Provide the [x, y] coordinate of the cell's center where the given text is located.  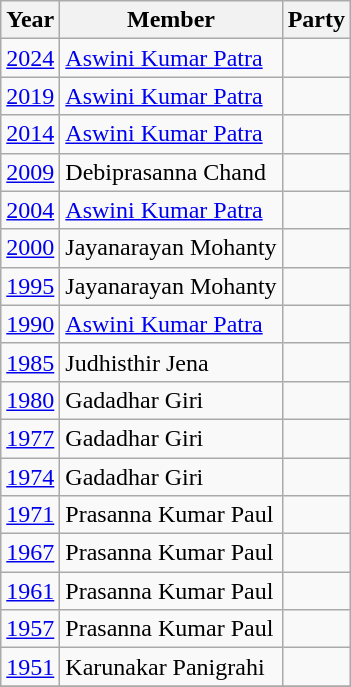
1977 [30, 438]
1957 [30, 629]
1980 [30, 400]
2024 [30, 58]
2000 [30, 248]
Party [316, 20]
1971 [30, 515]
1967 [30, 553]
Karunakar Panigrahi [171, 667]
Debiprasanna Chand [171, 172]
2014 [30, 134]
2019 [30, 96]
2004 [30, 210]
1990 [30, 324]
1951 [30, 667]
1985 [30, 362]
1961 [30, 591]
1995 [30, 286]
Member [171, 20]
Judhisthir Jena [171, 362]
1974 [30, 477]
2009 [30, 172]
Year [30, 20]
